Return the (x, y) coordinate for the center point of the cell that contains the specified text.  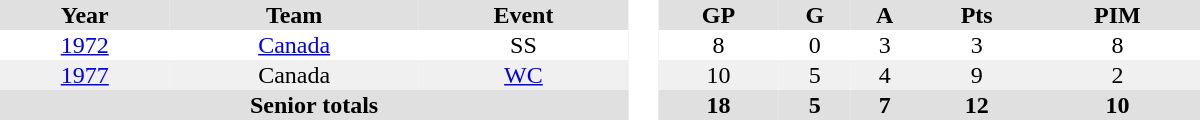
Pts (976, 15)
Year (85, 15)
7 (885, 105)
A (885, 15)
1972 (85, 45)
0 (815, 45)
GP (718, 15)
G (815, 15)
WC (524, 75)
2 (1118, 75)
Senior totals (314, 105)
SS (524, 45)
4 (885, 75)
12 (976, 105)
Team (294, 15)
9 (976, 75)
Event (524, 15)
PIM (1118, 15)
1977 (85, 75)
18 (718, 105)
